Search for the cell housing the specified text and yield its [x, y] center coordinate. 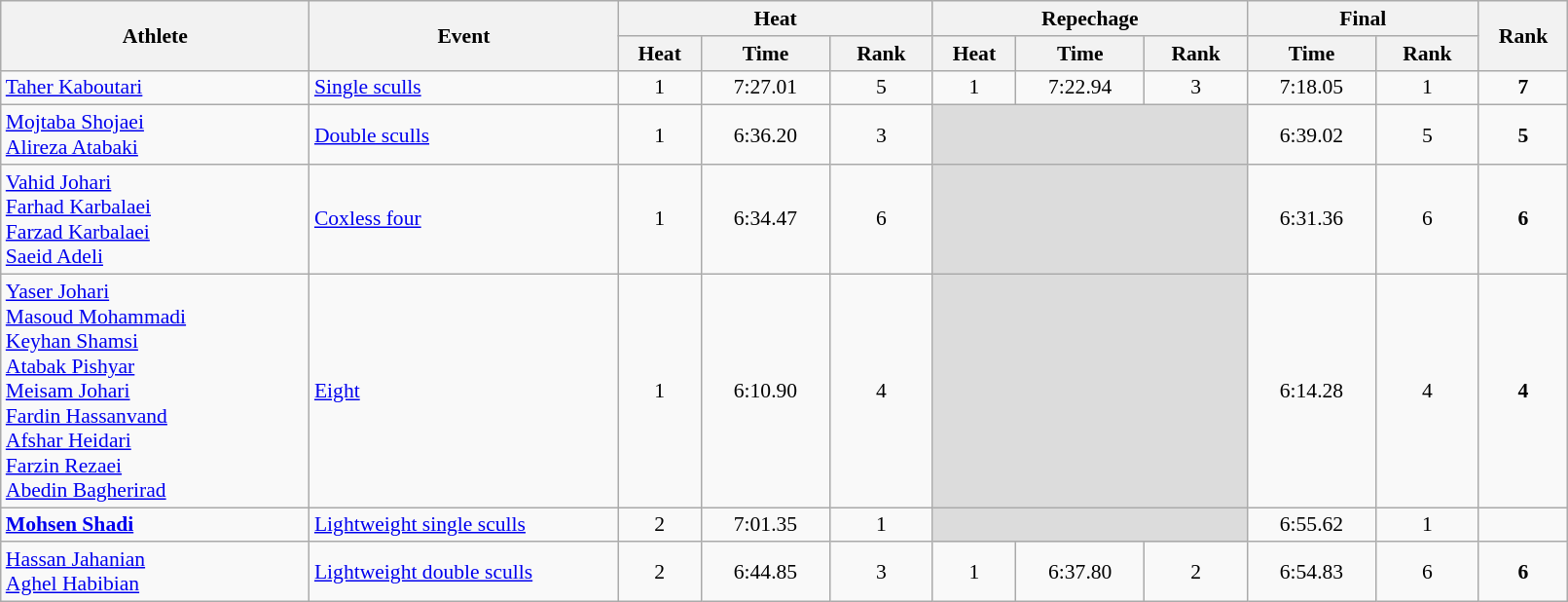
7:01.35 [765, 525]
Coxless four [463, 219]
Taher Kaboutari [156, 88]
Single sculls [463, 88]
Hassan JahanianAghel Habibian [156, 573]
Double sculls [463, 134]
6:39.02 [1311, 134]
7:22.94 [1080, 88]
Mojtaba ShojaeiAlireza Atabaki [156, 134]
Event [463, 35]
Mohsen Shadi [156, 525]
6:36.20 [765, 134]
Eight [463, 391]
Lightweight single sculls [463, 525]
6:34.47 [765, 219]
7:18.05 [1311, 88]
Athlete [156, 35]
6:10.90 [765, 391]
6:44.85 [765, 573]
Repechage [1090, 19]
6:55.62 [1311, 525]
7:27.01 [765, 88]
6:37.80 [1080, 573]
Yaser JohariMasoud MohammadiKeyhan ShamsiAtabak PishyarMeisam JohariFardin HassanvandAfshar HeidariFarzin RezaeiAbedin Bagherirad [156, 391]
6:14.28 [1311, 391]
Vahid JohariFarhad KarbalaeiFarzad KarbalaeiSaeid Adeli [156, 219]
Lightweight double sculls [463, 573]
7 [1523, 88]
6:54.83 [1311, 573]
6:31.36 [1311, 219]
Final [1363, 19]
